Find where the given text appears and provide that cell's center as (x, y) coordinate. 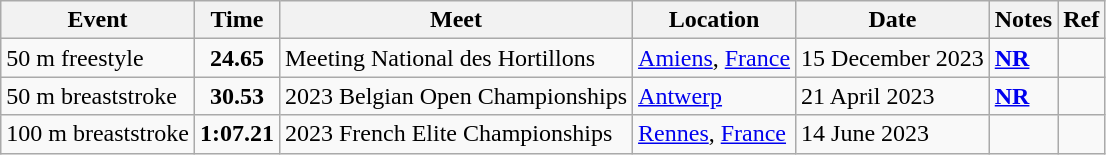
21 April 2023 (893, 96)
50 m freestyle (98, 58)
1:07.21 (236, 134)
Event (98, 20)
Meeting National des Hortillons (456, 58)
24.65 (236, 58)
Notes (1023, 20)
100 m breaststroke (98, 134)
Antwerp (714, 96)
Rennes, France (714, 134)
Meet (456, 20)
15 December 2023 (893, 58)
2023 Belgian Open Championships (456, 96)
14 June 2023 (893, 134)
Ref (1082, 20)
50 m breaststroke (98, 96)
30.53 (236, 96)
2023 French Elite Championships (456, 134)
Time (236, 20)
Amiens, France (714, 58)
Date (893, 20)
Location (714, 20)
